Determine the [x, y] coordinate at the center of the cell enclosing the given text.  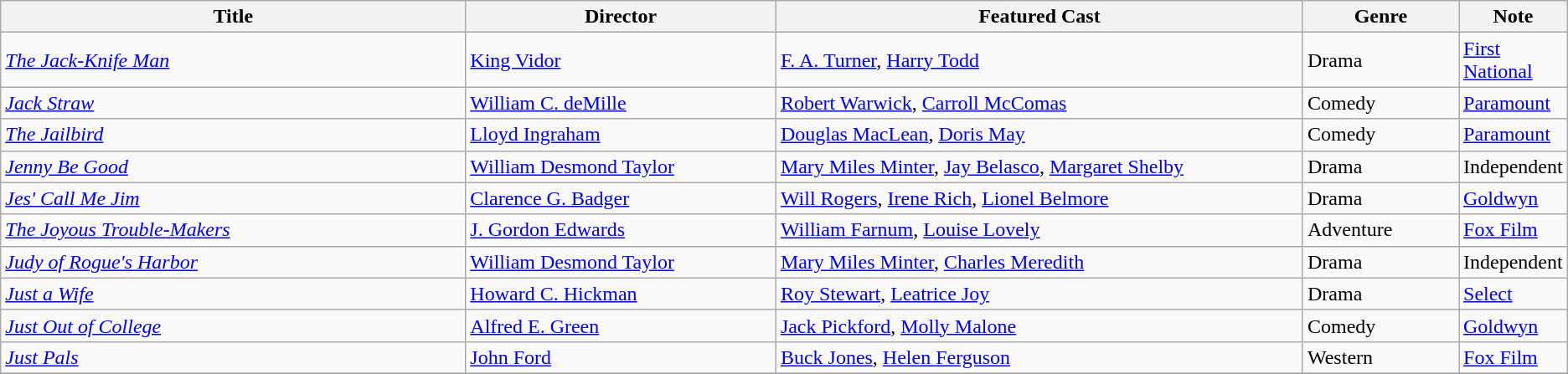
Just Out of College [233, 325]
John Ford [622, 357]
Just Pals [233, 357]
Select [1514, 294]
Buck Jones, Helen Ferguson [1039, 357]
Douglas MacLean, Doris May [1039, 135]
The Jailbird [233, 135]
Mary Miles Minter, Charles Meredith [1039, 262]
Mary Miles Minter, Jay Belasco, Margaret Shelby [1039, 167]
The Jack-Knife Man [233, 60]
Will Rogers, Irene Rich, Lionel Belmore [1039, 198]
Jes' Call Me Jim [233, 198]
Just a Wife [233, 294]
Judy of Rogue's Harbor [233, 262]
First National [1514, 60]
William C. deMille [622, 103]
Title [233, 17]
F. A. Turner, Harry Todd [1039, 60]
King Vidor [622, 60]
Howard C. Hickman [622, 294]
Lloyd Ingraham [622, 135]
Jack Pickford, Molly Malone [1039, 325]
Clarence G. Badger [622, 198]
Western [1380, 357]
Featured Cast [1039, 17]
Director [622, 17]
Robert Warwick, Carroll McComas [1039, 103]
Roy Stewart, Leatrice Joy [1039, 294]
The Joyous Trouble-Makers [233, 230]
Alfred E. Green [622, 325]
Jack Straw [233, 103]
Jenny Be Good [233, 167]
Adventure [1380, 230]
Note [1514, 17]
Genre [1380, 17]
J. Gordon Edwards [622, 230]
William Farnum, Louise Lovely [1039, 230]
